Extract the [x, y] coordinate from the center of the cell holding the provided text.  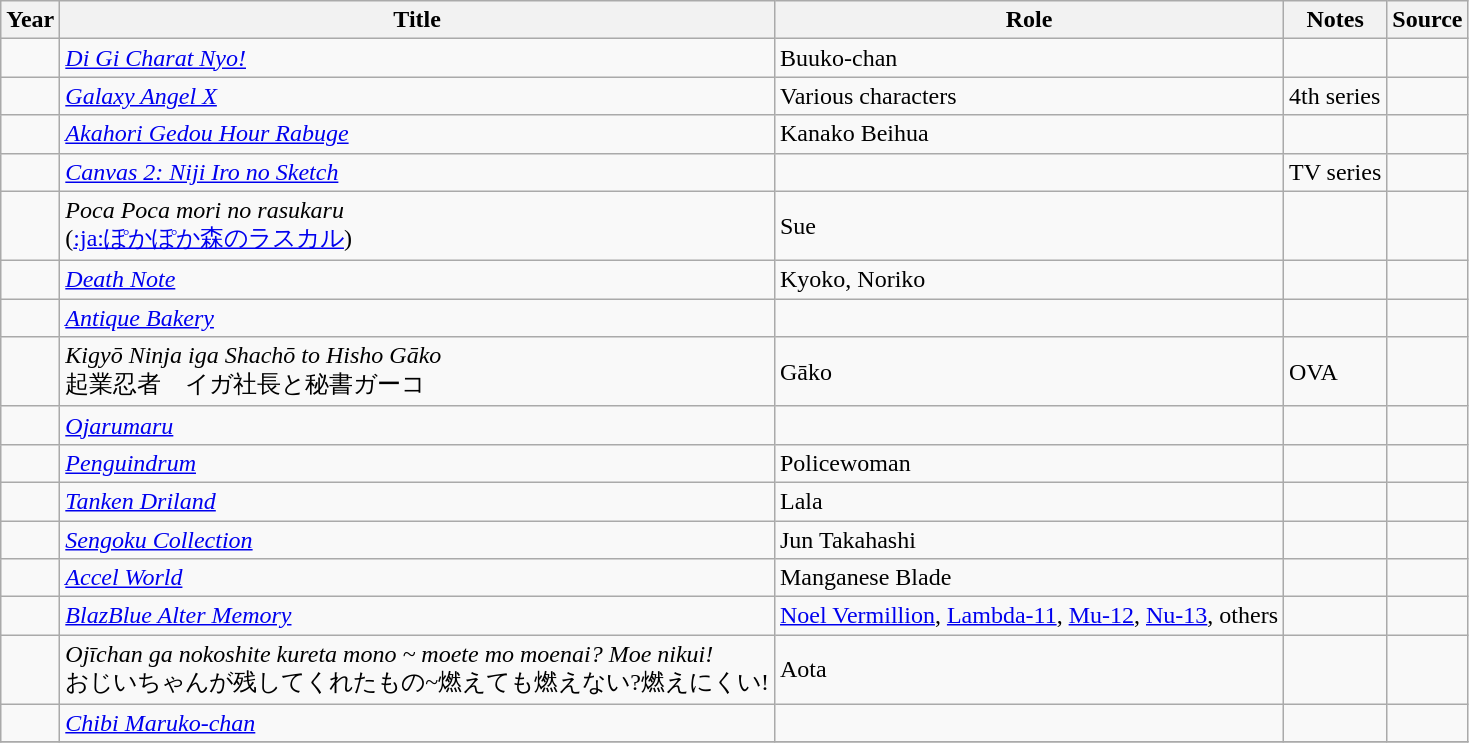
Tanken Driland [418, 501]
Manganese Blade [1028, 578]
Source [1428, 20]
Noel Vermillion, Lambda-11, Mu-12, Nu-13, others [1028, 616]
Policewoman [1028, 463]
Poca Poca mori no rasukaru(:ja:ぽかぽか森のラスカル) [418, 226]
Year [30, 20]
Accel World [418, 578]
Title [418, 20]
Aota [1028, 670]
BlazBlue Alter Memory [418, 616]
Kigyō Ninja iga Shachō to Hisho Gāko起業忍者 イガ社長と秘書ガーコ [418, 372]
Galaxy Angel X [418, 96]
Kanako Beihua [1028, 134]
Chibi Maruko-chan [418, 723]
Death Note [418, 280]
Sue [1028, 226]
Antique Bakery [418, 318]
Role [1028, 20]
Canvas 2: Niji Iro no Sketch [418, 172]
4th series [1336, 96]
Akahori Gedou Hour Rabuge [418, 134]
OVA [1336, 372]
Penguindrum [418, 463]
Gāko [1028, 372]
TV series [1336, 172]
Kyoko, Noriko [1028, 280]
Lala [1028, 501]
Ojīchan ga nokoshite kureta mono ~ moete mo moenai? Moe nikui!おじいちゃんが残してくれたもの~燃えても燃えない?燃えにくい! [418, 670]
Various characters [1028, 96]
Ojarumaru [418, 425]
Di Gi Charat Nyo! [418, 58]
Notes [1336, 20]
Sengoku Collection [418, 539]
Buuko-chan [1028, 58]
Jun Takahashi [1028, 539]
